Find where the given text appears and provide that cell's center as [X, Y] coordinate. 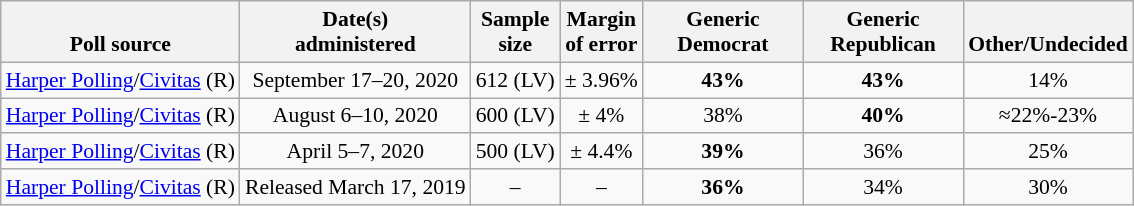
± 4% [602, 116]
25% [1048, 152]
34% [883, 187]
39% [723, 152]
August 6–10, 2020 [356, 116]
Other/Undecided [1048, 32]
± 4.4% [602, 152]
Marginof error [602, 32]
612 (LV) [516, 80]
38% [723, 116]
Released March 17, 2019 [356, 187]
April 5–7, 2020 [356, 152]
30% [1048, 187]
Poll source [120, 32]
GenericDemocrat [723, 32]
500 (LV) [516, 152]
± 3.96% [602, 80]
Samplesize [516, 32]
40% [883, 116]
September 17–20, 2020 [356, 80]
14% [1048, 80]
GenericRepublican [883, 32]
Date(s)administered [356, 32]
≈22%-23% [1048, 116]
600 (LV) [516, 116]
